Output the (x, y) coordinate of the center of the cell containing the given text.  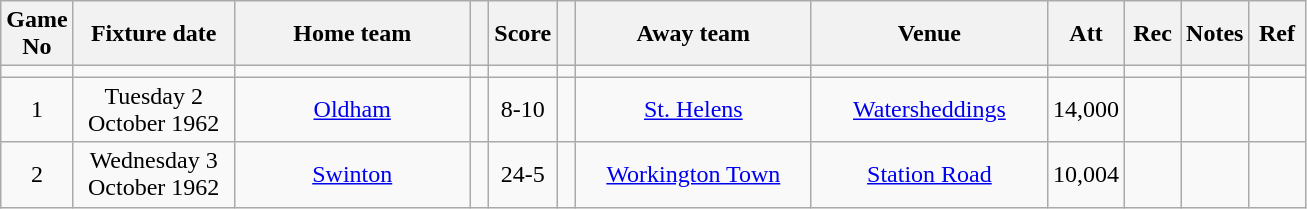
Rec (1153, 34)
Workington Town (693, 174)
1 (37, 110)
Away team (693, 34)
Oldham (352, 110)
Fixture date (154, 34)
10,004 (1086, 174)
Att (1086, 34)
Game No (37, 34)
24-5 (523, 174)
Tuesday 2 October 1962 (154, 110)
14,000 (1086, 110)
Score (523, 34)
8-10 (523, 110)
Swinton (352, 174)
St. Helens (693, 110)
Ref (1277, 34)
2 (37, 174)
Watersheddings (929, 110)
Station Road (929, 174)
Venue (929, 34)
Notes (1215, 34)
Home team (352, 34)
Wednesday 3 October 1962 (154, 174)
